Provide the (x, y) coordinate of the cell's center where the given text is located.  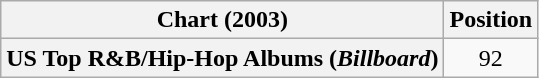
US Top R&B/Hip-Hop Albums (Billboard) (222, 58)
Chart (2003) (222, 20)
92 (491, 58)
Position (491, 20)
